Search for the cell housing the specified text and yield its [x, y] center coordinate. 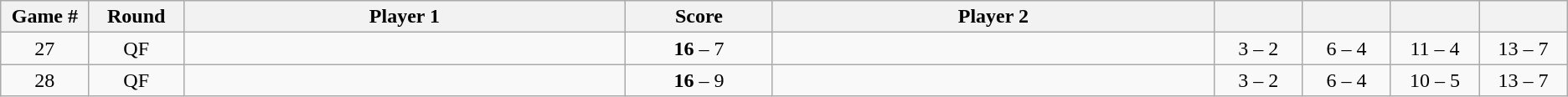
Player 1 [404, 17]
Round [136, 17]
16 – 9 [699, 80]
10 – 5 [1434, 80]
Game # [45, 17]
Player 2 [993, 17]
Score [699, 17]
11 – 4 [1434, 48]
16 – 7 [699, 48]
27 [45, 48]
28 [45, 80]
